From the cell containing the given text, extract its center point as (x, y) coordinate. 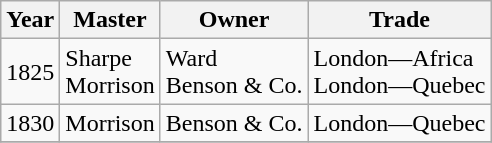
SharpeMorrison (110, 72)
WardBenson & Co. (234, 72)
1825 (30, 72)
Trade (400, 20)
Benson & Co. (234, 123)
Master (110, 20)
Morrison (110, 123)
London—Quebec (400, 123)
1830 (30, 123)
London—AfricaLondon—Quebec (400, 72)
Year (30, 20)
Owner (234, 20)
